Pinpoint the cell where the given text exists, returning its [X, Y] midpoint coordinate. 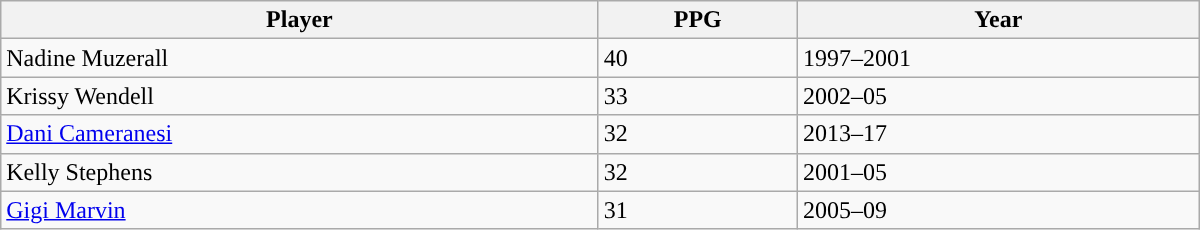
Kelly Stephens [300, 172]
Year [998, 20]
Nadine Muzerall [300, 58]
Gigi Marvin [300, 210]
2002–05 [998, 96]
Player [300, 20]
33 [698, 96]
Dani Cameranesi [300, 134]
2013–17 [998, 134]
2001–05 [998, 172]
PPG [698, 20]
2005–09 [998, 210]
40 [698, 58]
31 [698, 210]
1997–2001 [998, 58]
Krissy Wendell [300, 96]
